Identify which cell holds the provided text, then report its [X, Y] central coordinate. 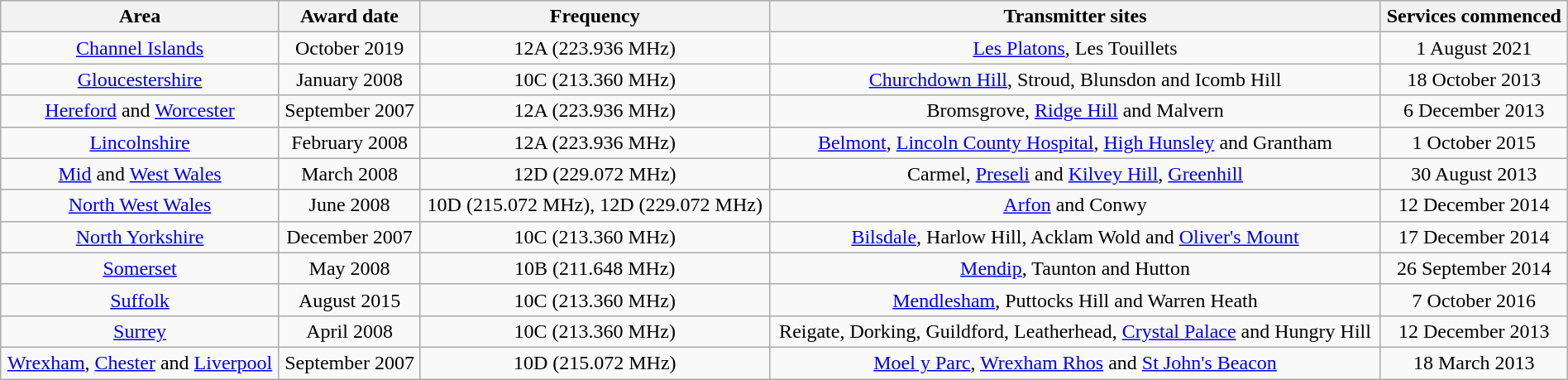
February 2008 [349, 142]
October 2019 [349, 48]
6 December 2013 [1474, 111]
12 December 2014 [1474, 205]
26 September 2014 [1474, 268]
North West Wales [141, 205]
Wrexham, Chester and Liverpool [141, 363]
Les Platons, Les Touillets [1075, 48]
10D (215.072 MHz), 12D (229.072 MHz) [595, 205]
12D (229.072 MHz) [595, 174]
Channel Islands [141, 48]
Area [141, 17]
18 March 2013 [1474, 363]
April 2008 [349, 331]
18 October 2013 [1474, 79]
Mendlesham, Puttocks Hill and Warren Heath [1075, 300]
Transmitter sites [1075, 17]
1 August 2021 [1474, 48]
10B (211.648 MHz) [595, 268]
Lincolnshire [141, 142]
Reigate, Dorking, Guildford, Leatherhead, Crystal Palace and Hungry Hill [1075, 331]
Bromsgrove, Ridge Hill and Malvern [1075, 111]
March 2008 [349, 174]
Bilsdale, Harlow Hill, Acklam Wold and Oliver's Mount [1075, 237]
Surrey [141, 331]
12 December 2013 [1474, 331]
Belmont, Lincoln County Hospital, High Hunsley and Grantham [1075, 142]
Hereford and Worcester [141, 111]
Frequency [595, 17]
January 2008 [349, 79]
Gloucestershire [141, 79]
North Yorkshire [141, 237]
June 2008 [349, 205]
Suffolk [141, 300]
May 2008 [349, 268]
17 December 2014 [1474, 237]
Moel y Parc, Wrexham Rhos and St John's Beacon [1075, 363]
1 October 2015 [1474, 142]
Carmel, Preseli and Kilvey Hill, Greenhill [1075, 174]
10D (215.072 MHz) [595, 363]
Services commenced [1474, 17]
Arfon and Conwy [1075, 205]
August 2015 [349, 300]
December 2007 [349, 237]
Somerset [141, 268]
Mid and West Wales [141, 174]
Churchdown Hill, Stroud, Blunsdon and Icomb Hill [1075, 79]
Mendip, Taunton and Hutton [1075, 268]
7 October 2016 [1474, 300]
Award date [349, 17]
30 August 2013 [1474, 174]
